Determine the [x, y] coordinate at the center of the cell enclosing the given text.  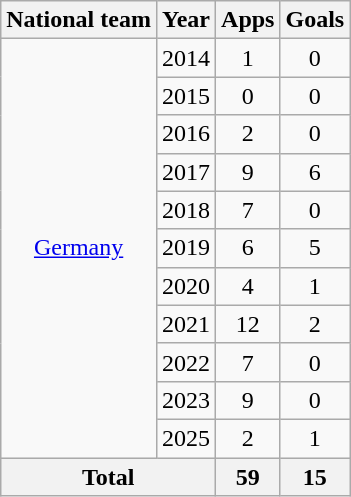
2021 [186, 324]
2023 [186, 400]
2018 [186, 210]
Apps [248, 20]
Year [186, 20]
2017 [186, 172]
2025 [186, 438]
2015 [186, 96]
15 [315, 477]
2019 [186, 248]
2022 [186, 362]
12 [248, 324]
5 [315, 248]
4 [248, 286]
Total [108, 477]
Goals [315, 20]
2020 [186, 286]
2014 [186, 58]
National team [79, 20]
59 [248, 477]
2016 [186, 134]
Germany [79, 248]
